Return the (X, Y) coordinate for the center point of the cell that contains the specified text.  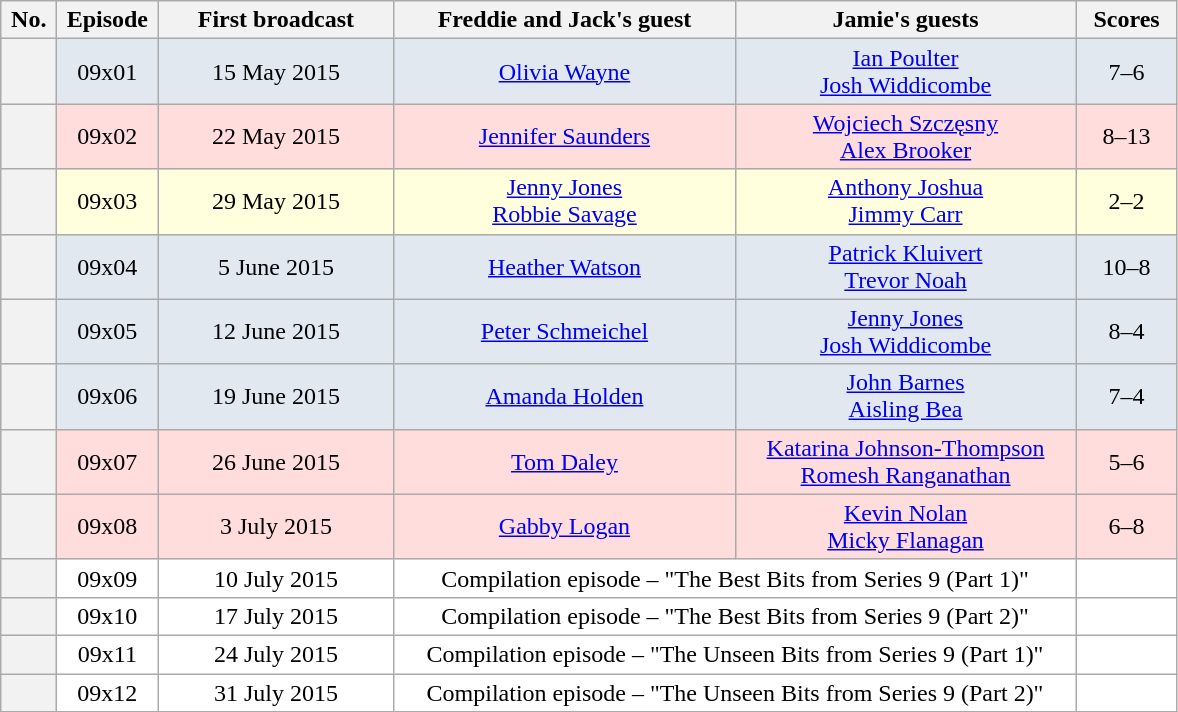
5–6 (1126, 462)
19 June 2015 (276, 396)
Amanda Holden (564, 396)
24 July 2015 (276, 654)
17 July 2015 (276, 616)
31 July 2015 (276, 693)
Compilation episode – "The Unseen Bits from Series 9 (Part 2)" (735, 693)
No. (29, 20)
7–4 (1126, 396)
Jennifer Saunders (564, 136)
22 May 2015 (276, 136)
Kevin NolanMicky Flanagan (906, 526)
09x12 (108, 693)
10–8 (1126, 266)
Katarina Johnson-ThompsonRomesh Ranganathan (906, 462)
Compilation episode – "The Best Bits from Series 9 (Part 1)" (735, 578)
2–2 (1126, 202)
09x05 (108, 332)
09x09 (108, 578)
Wojciech SzczęsnyAlex Brooker (906, 136)
09x04 (108, 266)
12 June 2015 (276, 332)
Heather Watson (564, 266)
Freddie and Jack's guest (564, 20)
Jamie's guests (906, 20)
Ian PoulterJosh Widdicombe (906, 72)
09x10 (108, 616)
Jenny JonesRobbie Savage (564, 202)
First broadcast (276, 20)
Episode (108, 20)
Scores (1126, 20)
7–6 (1126, 72)
29 May 2015 (276, 202)
10 July 2015 (276, 578)
09x01 (108, 72)
Patrick KluivertTrevor Noah (906, 266)
8–13 (1126, 136)
John BarnesAisling Bea (906, 396)
15 May 2015 (276, 72)
Compilation episode – "The Unseen Bits from Series 9 (Part 1)" (735, 654)
09x06 (108, 396)
Compilation episode – "The Best Bits from Series 9 (Part 2)" (735, 616)
Tom Daley (564, 462)
09x08 (108, 526)
09x02 (108, 136)
09x11 (108, 654)
Jenny JonesJosh Widdicombe (906, 332)
8–4 (1126, 332)
Olivia Wayne (564, 72)
09x03 (108, 202)
Peter Schmeichel (564, 332)
Gabby Logan (564, 526)
Anthony JoshuaJimmy Carr (906, 202)
09x07 (108, 462)
6–8 (1126, 526)
3 July 2015 (276, 526)
26 June 2015 (276, 462)
5 June 2015 (276, 266)
